Provide the (x, y) coordinate of the cell's center where the given text is located.  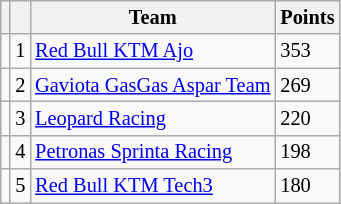
198 (307, 152)
353 (307, 51)
4 (20, 152)
Points (307, 17)
269 (307, 85)
180 (307, 186)
1 (20, 51)
3 (20, 118)
Leopard Racing (152, 118)
Gaviota GasGas Aspar Team (152, 85)
Red Bull KTM Ajo (152, 51)
5 (20, 186)
220 (307, 118)
Red Bull KTM Tech3 (152, 186)
2 (20, 85)
Petronas Sprinta Racing (152, 152)
Team (152, 17)
